Return [X, Y] of the center of cell containing provided text 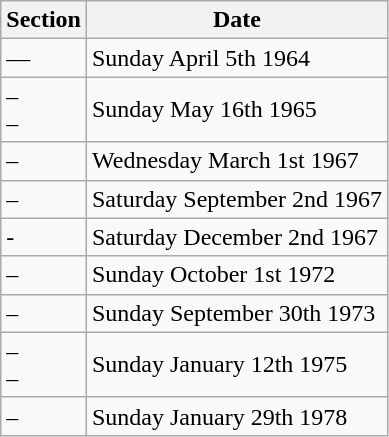
Sunday September 30th 1973 [236, 313]
Sunday May 16th 1965 [236, 110]
Sunday October 1st 1972 [236, 275]
Wednesday March 1st 1967 [236, 161]
Section [44, 20]
- [44, 237]
Sunday January 29th 1978 [236, 416]
Saturday September 2nd 1967 [236, 199]
Sunday January 12th 1975 [236, 364]
Date [236, 20]
Sunday April 5th 1964 [236, 58]
Saturday December 2nd 1967 [236, 237]
